Search for the cell housing the specified text and yield its (X, Y) center coordinate. 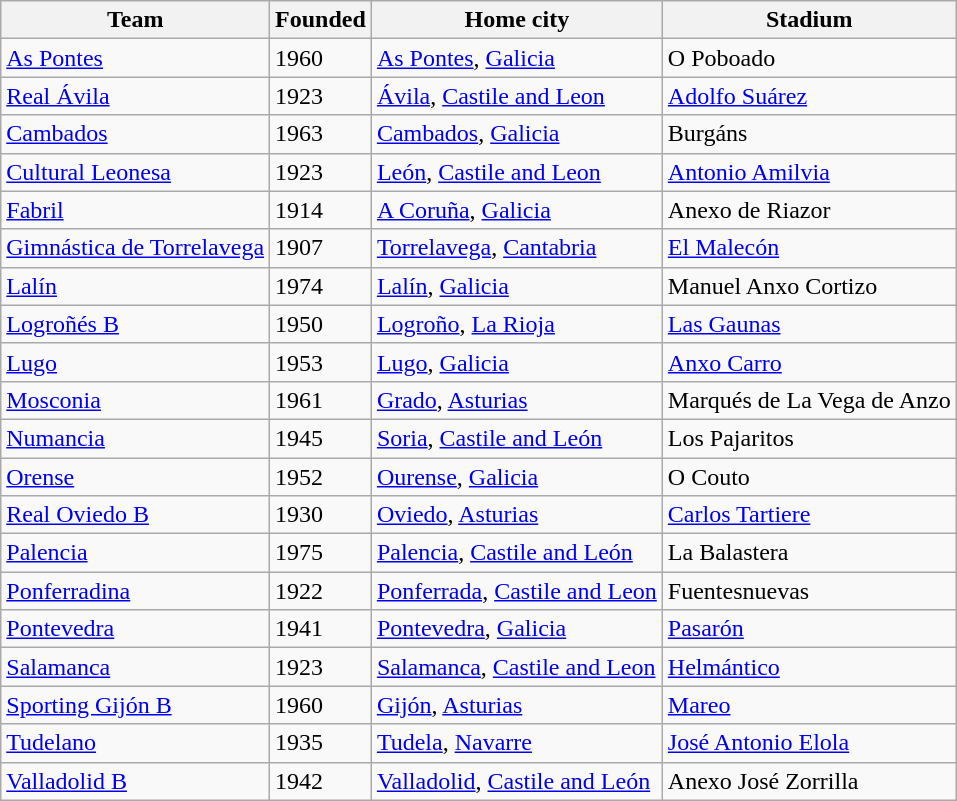
1935 (321, 743)
Founded (321, 20)
1945 (321, 438)
El Malecón (809, 248)
La Balastera (809, 553)
Pontevedra, Galicia (516, 629)
Soria, Castile and León (516, 438)
Mareo (809, 705)
Team (136, 20)
1974 (321, 286)
Carlos Tartiere (809, 515)
Ponferrada, Castile and Leon (516, 591)
1950 (321, 324)
Real Ávila (136, 96)
Valladolid, Castile and León (516, 781)
José Antonio Elola (809, 743)
1952 (321, 477)
Cultural Leonesa (136, 172)
As Pontes (136, 58)
Valladolid B (136, 781)
Grado, Asturias (516, 400)
Mosconia (136, 400)
Pasarón (809, 629)
1963 (321, 134)
Sporting Gijón B (136, 705)
1930 (321, 515)
Numancia (136, 438)
1975 (321, 553)
Lugo, Galicia (516, 362)
Pontevedra (136, 629)
Salamanca (136, 667)
Ávila, Castile and Leon (516, 96)
Palencia (136, 553)
Logroño, La Rioja (516, 324)
Antonio Amilvia (809, 172)
Oviedo, Asturias (516, 515)
Helmántico (809, 667)
Lalín, Galicia (516, 286)
Ourense, Galicia (516, 477)
Real Oviedo B (136, 515)
1942 (321, 781)
Burgáns (809, 134)
Lugo (136, 362)
Tudela, Navarre (516, 743)
Cambados, Galicia (516, 134)
Los Pajaritos (809, 438)
Ponferradina (136, 591)
Adolfo Suárez (809, 96)
Home city (516, 20)
Orense (136, 477)
Manuel Anxo Cortizo (809, 286)
Stadium (809, 20)
1961 (321, 400)
Marqués de La Vega de Anzo (809, 400)
1914 (321, 210)
1922 (321, 591)
O Poboado (809, 58)
Anexo José Zorrilla (809, 781)
Fuentesnuevas (809, 591)
Torrelavega, Cantabria (516, 248)
Fabril (136, 210)
1907 (321, 248)
Gimnástica de Torrelavega (136, 248)
Gijón, Asturias (516, 705)
Salamanca, Castile and Leon (516, 667)
León, Castile and Leon (516, 172)
1941 (321, 629)
1953 (321, 362)
As Pontes, Galicia (516, 58)
O Couto (809, 477)
Tudelano (136, 743)
Anxo Carro (809, 362)
Lalín (136, 286)
Logroñés B (136, 324)
Palencia, Castile and León (516, 553)
A Coruña, Galicia (516, 210)
Anexo de Riazor (809, 210)
Las Gaunas (809, 324)
Cambados (136, 134)
